Pinpoint the cell where the given text exists, returning its (x, y) midpoint coordinate. 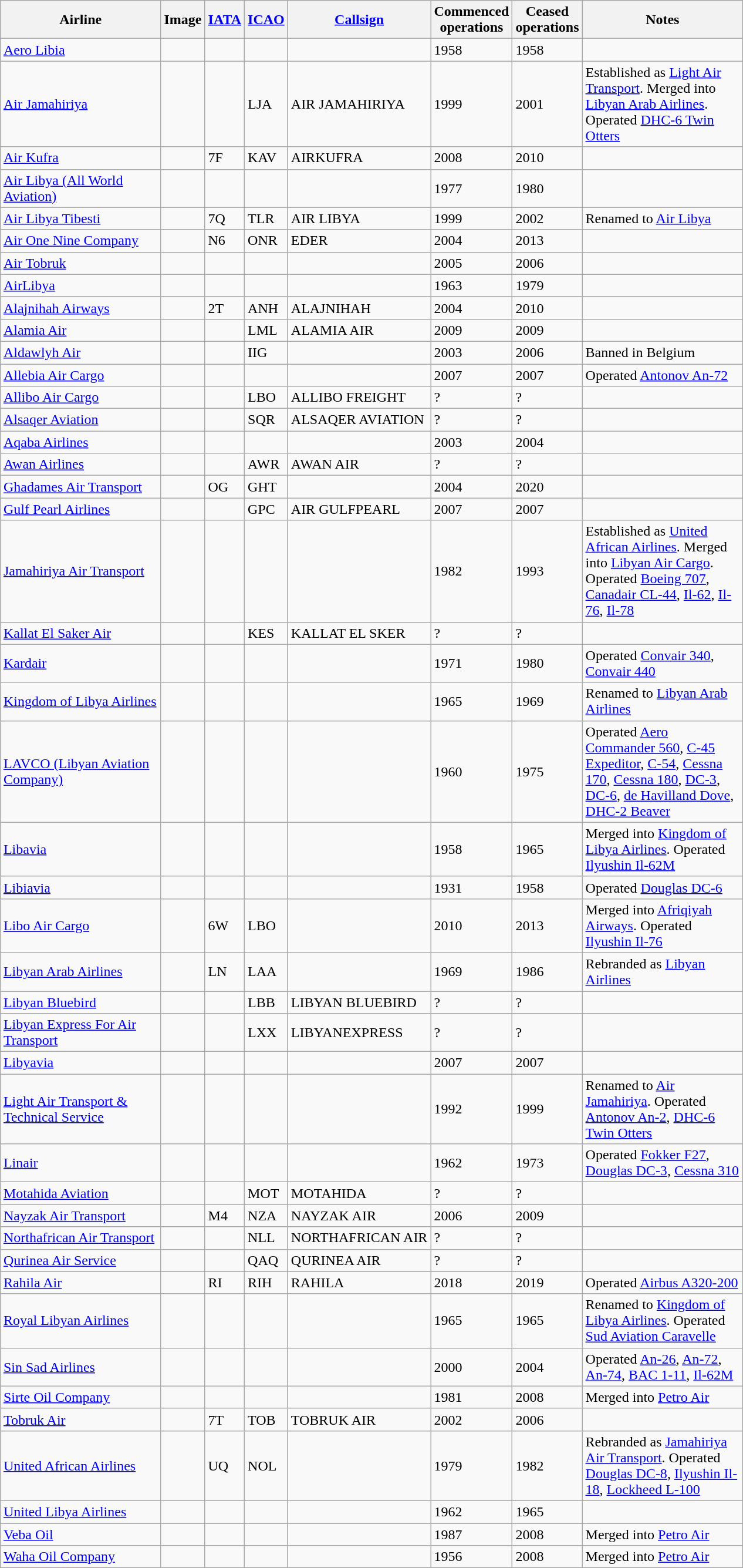
1960 (472, 772)
LAA (266, 971)
EDER (359, 241)
Ghadames Air Transport (80, 487)
MOTAHIDA (359, 1193)
Libyan Arab Airlines (80, 971)
Rahila Air (80, 1283)
AWR (266, 465)
Sirte Oil Company (80, 1397)
Libyan Bluebird (80, 1002)
LN (225, 971)
Aldawlyh Air (80, 352)
Image (183, 20)
7F (225, 158)
AIR LIBYA (359, 218)
TLR (266, 218)
LIBYANEXPRESS (359, 1032)
2018 (472, 1283)
LML (266, 330)
Northafrican Air Transport (80, 1238)
N6 (225, 241)
Motahida Aviation (80, 1193)
Awan Airlines (80, 465)
GPC (266, 509)
Tobruk Air (80, 1419)
7Q (225, 218)
M4 (225, 1216)
Notes (663, 20)
ALSAQER AVIATION (359, 420)
LAVCO (Libyan Aviation Company) (80, 772)
LIBYAN BLUEBIRD (359, 1002)
1971 (472, 664)
Libyan Express For Air Transport (80, 1032)
Jamahiriya Air Transport (80, 571)
Ceasedoperations (547, 20)
Air One Nine Company (80, 241)
Operated Antonov An-72 (663, 375)
IATA (225, 20)
Allebia Air Cargo (80, 375)
Waha Oil Company (80, 1557)
IIG (266, 352)
Libavia (80, 849)
Veba Oil (80, 1535)
2000 (472, 1367)
QAQ (266, 1260)
AIR GULFPEARL (359, 509)
TOBRUK AIR (359, 1419)
Kardair (80, 664)
2020 (547, 487)
Libyavia (80, 1063)
OG (225, 487)
TOB (266, 1419)
1987 (472, 1535)
Nayzak Air Transport (80, 1216)
2005 (472, 263)
Alajnihah Airways (80, 308)
ANH (266, 308)
RIH (266, 1283)
6W (225, 926)
QURINEA AIR (359, 1260)
GHT (266, 487)
Merged into Kingdom of Libya Airlines. Operated Ilyushin Il-62M (663, 849)
Alsaqer Aviation (80, 420)
Aero Libia (80, 50)
ICAO (266, 20)
NOL (266, 1466)
Commencedoperations (472, 20)
1963 (472, 285)
Airline (80, 20)
Callsign (359, 20)
Gulf Pearl Airlines (80, 509)
Operated Airbus A320-200 (663, 1283)
NLL (266, 1238)
RAHILA (359, 1283)
Air Tobruk (80, 263)
Royal Libyan Airlines (80, 1321)
Air Libya Tibesti (80, 218)
SQR (266, 420)
Air Libya (All World Aviation) (80, 188)
1956 (472, 1557)
Merged into Afriqiyah Airways. Operated Ilyushin Il-76 (663, 926)
KAV (266, 158)
AIR JAMAHIRIYA (359, 104)
United African Airlines (80, 1466)
Libo Air Cargo (80, 926)
AWAN AIR (359, 465)
2T (225, 308)
ALAMIA AIR (359, 330)
Light Air Transport & Technical Service (80, 1109)
Established as Light Air Transport. Merged into Libyan Arab Airlines. Operated DHC-6 Twin Otters (663, 104)
NZA (266, 1216)
KES (266, 633)
Operated An-26, An-72, An-74, BAC 1-11, Il-62M (663, 1367)
Banned in Belgium (663, 352)
LBB (266, 1002)
NAYZAK AIR (359, 1216)
2001 (547, 104)
Rebranded as Jamahiriya Air Transport. Operated Douglas DC-8, Ilyushin Il-18, Lockheed L-100 (663, 1466)
Air Kufra (80, 158)
Rebranded as Libyan Airlines (663, 971)
UQ (225, 1466)
Air Jamahiriya (80, 104)
Operated Douglas DC-6 (663, 887)
Operated Aero Commander 560, C-45 Expeditor, C-54, Cessna 170, Cessna 180, DC-3, DC-6, de Havilland Dove, DHC-2 Beaver (663, 772)
1992 (472, 1109)
Allibo Air Cargo (80, 398)
LJA (266, 104)
Renamed to Kingdom of Libya Airlines. Operated Sud Aviation Caravelle (663, 1321)
KALLAT EL SKER (359, 633)
2019 (547, 1283)
1931 (472, 887)
7T (225, 1419)
1977 (472, 188)
1975 (547, 772)
Kingdom of Libya Airlines (80, 701)
AirLibya (80, 285)
Kallat El Saker Air (80, 633)
Operated Fokker F27, Douglas DC-3, Cessna 310 (663, 1163)
Alamia Air (80, 330)
Established as United African Airlines. Merged into Libyan Air Cargo. Operated Boeing 707, Canadair CL-44, Il-62, Il-76, Il-78 (663, 571)
Libiavia (80, 887)
1981 (472, 1397)
Qurinea Air Service (80, 1260)
AIRKUFRA (359, 158)
1973 (547, 1163)
NORTHAFRICAN AIR (359, 1238)
Renamed to Libyan Arab Airlines (663, 701)
Linair (80, 1163)
ALAJNIHAH (359, 308)
ONR (266, 241)
RI (225, 1283)
1993 (547, 571)
MOT (266, 1193)
LXX (266, 1032)
1986 (547, 971)
Aqaba Airlines (80, 442)
Operated Convair 340, Convair 440 (663, 664)
United Libya Airlines (80, 1512)
Renamed to Air Libya (663, 218)
Sin Sad Airlines (80, 1367)
Renamed to Air Jamahiriya. Operated Antonov An-2, DHC-6 Twin Otters (663, 1109)
ALLIBO FREIGHT (359, 398)
